Identify which cell holds the provided text, then report its [x, y] central coordinate. 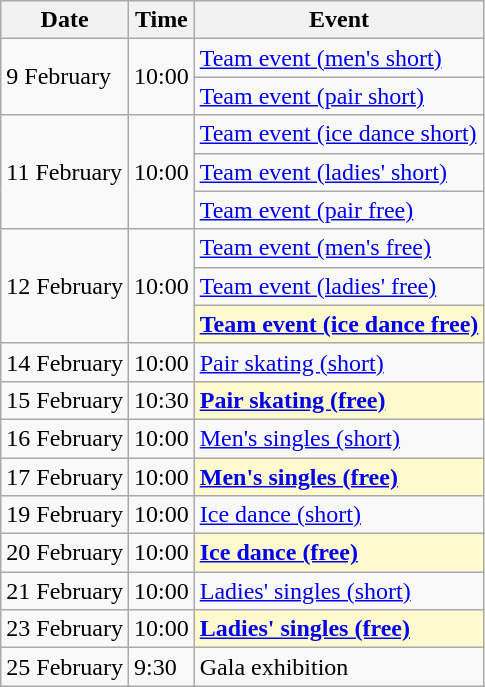
Time [161, 20]
10:30 [161, 400]
Gala exhibition [339, 667]
Pair skating (free) [339, 400]
Team event (pair short) [339, 96]
Team event (pair free) [339, 210]
Date [65, 20]
23 February [65, 629]
Ice dance (free) [339, 553]
Event [339, 20]
9:30 [161, 667]
14 February [65, 362]
16 February [65, 438]
11 February [65, 172]
Men's singles (short) [339, 438]
25 February [65, 667]
9 February [65, 77]
20 February [65, 553]
Men's singles (free) [339, 477]
Ladies' singles (free) [339, 629]
Team event (ladies' free) [339, 286]
Team event (men's free) [339, 248]
Pair skating (short) [339, 362]
Team event (men's short) [339, 58]
Team event (ice dance short) [339, 134]
21 February [65, 591]
19 February [65, 515]
Ladies' singles (short) [339, 591]
Ice dance (short) [339, 515]
15 February [65, 400]
Team event (ice dance free) [339, 324]
17 February [65, 477]
Team event (ladies' short) [339, 172]
12 February [65, 286]
